Search for the cell housing the specified text and yield its [X, Y] center coordinate. 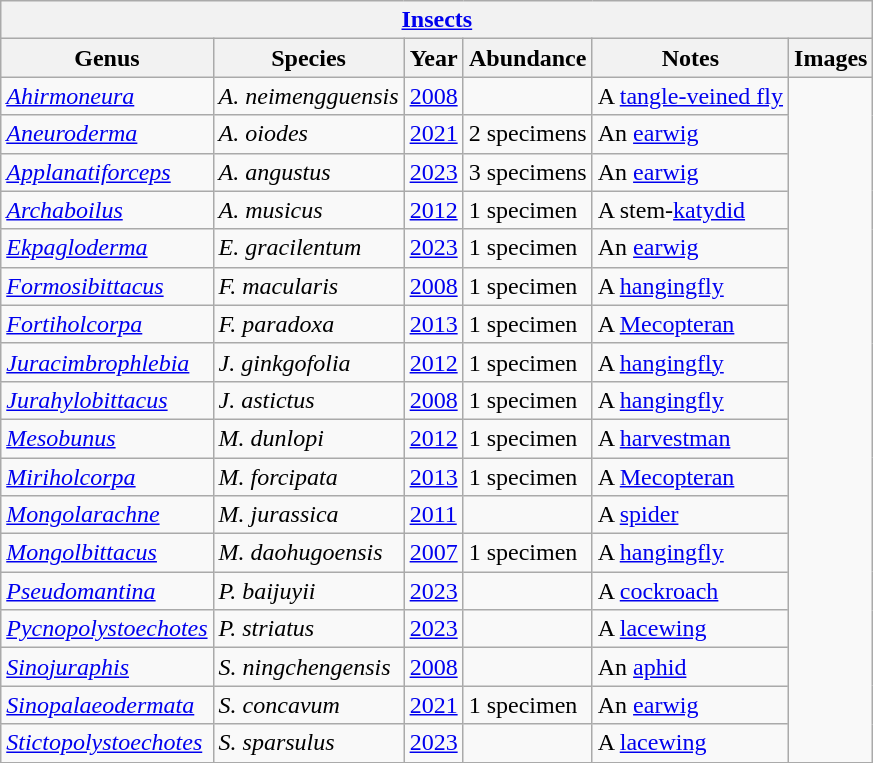
A. neimengguensis [308, 96]
M. forcipata [308, 477]
Miriholcorpa [107, 477]
Juracimbrophlebia [107, 362]
Stictopolystoechotes [107, 743]
M. jurassica [308, 515]
2 specimens [528, 134]
Applanatiforceps [107, 172]
Formosibittacus [107, 286]
J. ginkgofolia [308, 362]
Pycnopolystoechotes [107, 629]
A. musicus [308, 210]
Mongolbittacus [107, 553]
Sinopalaeodermata [107, 705]
Archaboilus [107, 210]
Pseudomantina [107, 591]
A. oiodes [308, 134]
A cockroach [690, 591]
A tangle-veined fly [690, 96]
Sinojuraphis [107, 667]
F. macularis [308, 286]
A harvestman [690, 438]
Year [434, 58]
A stem-katydid [690, 210]
Abundance [528, 58]
3 specimens [528, 172]
Insects [437, 20]
S. sparsulus [308, 743]
Genus [107, 58]
S. concavum [308, 705]
F. paradoxa [308, 324]
Aneuroderma [107, 134]
A. angustus [308, 172]
M. daohugoensis [308, 553]
P. baijuyii [308, 591]
P. striatus [308, 629]
Fortiholcorpa [107, 324]
E. gracilentum [308, 248]
Jurahylobittacus [107, 400]
J. astictus [308, 400]
Species [308, 58]
An aphid [690, 667]
Ekpagloderma [107, 248]
2011 [434, 515]
2007 [434, 553]
Ahirmoneura [107, 96]
Images [831, 58]
Mesobunus [107, 438]
A spider [690, 515]
M. dunlopi [308, 438]
Notes [690, 58]
Mongolarachne [107, 515]
S. ningchengensis [308, 667]
